Provide the [x, y] coordinate of the cell's center where the given text is located.  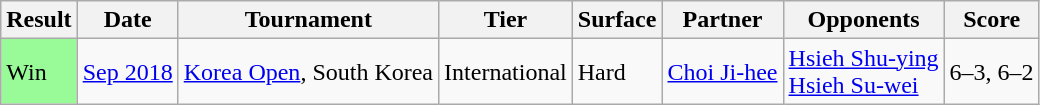
Partner [722, 20]
Surface [617, 20]
Result [39, 20]
Sep 2018 [128, 72]
Win [39, 72]
International [506, 72]
Hard [617, 72]
Korea Open, South Korea [308, 72]
6–3, 6–2 [992, 72]
Date [128, 20]
Score [992, 20]
Tournament [308, 20]
Hsieh Shu-ying Hsieh Su-wei [864, 72]
Opponents [864, 20]
Tier [506, 20]
Choi Ji-hee [722, 72]
